Locate the cell with the specified text and output its (X, Y) center coordinate. 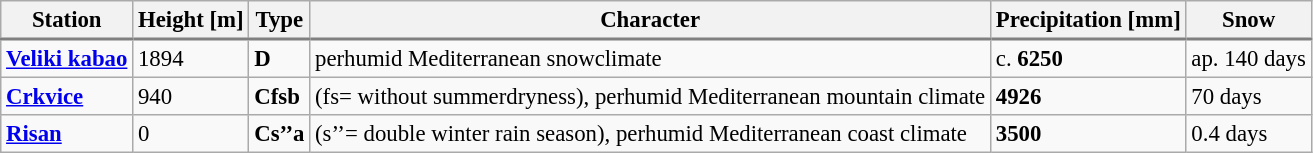
1894 (191, 58)
Crkvice (67, 97)
Precipitation [mm] (1088, 20)
Type (280, 20)
0.4 days (1248, 134)
D (280, 58)
3500 (1088, 134)
Character (650, 20)
(fs= without summerdryness), perhumid Mediterranean mountain climate (650, 97)
Veliki kabao (67, 58)
ap. 140 days (1248, 58)
70 days (1248, 97)
940 (191, 97)
(s’’= double winter rain season), perhumid Mediterranean coast climate (650, 134)
c. 6250 (1088, 58)
Cfsb (280, 97)
Height [m] (191, 20)
0 (191, 134)
Risan (67, 134)
perhumid Mediterranean snowclimate (650, 58)
4926 (1088, 97)
Snow (1248, 20)
Station (67, 20)
Cs’’a (280, 134)
